Search for the cell housing the specified text and yield its (x, y) center coordinate. 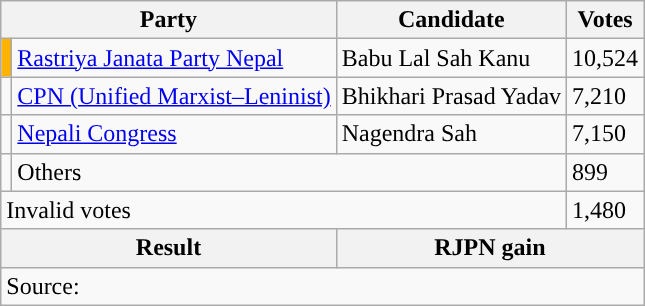
899 (606, 172)
Nagendra Sah (451, 134)
Invalid votes (284, 210)
Bhikhari Prasad Yadav (451, 96)
Source: (322, 286)
Votes (606, 20)
Others (290, 172)
Result (168, 248)
Babu Lal Sah Kanu (451, 58)
CPN (Unified Marxist–Leninist) (174, 96)
7,210 (606, 96)
RJPN gain (490, 248)
1,480 (606, 210)
Nepali Congress (174, 134)
Rastriya Janata Party Nepal (174, 58)
Candidate (451, 20)
Party (168, 20)
7,150 (606, 134)
10,524 (606, 58)
